Output the (X, Y) coordinate of the center of the cell containing the given text.  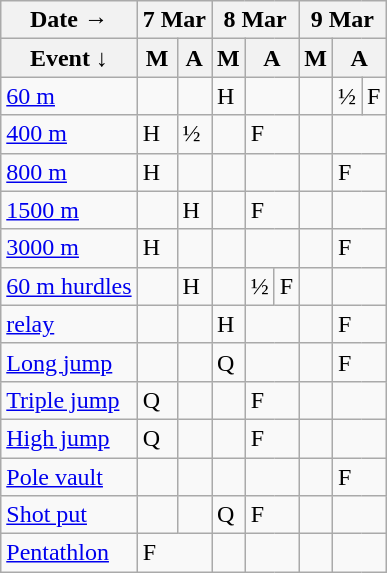
Event ↓ (69, 58)
400 m (69, 134)
Shot put (69, 515)
Triple jump (69, 400)
Pentathlon (69, 553)
8 Mar (256, 20)
Date → (69, 20)
High jump (69, 438)
relay (69, 324)
Pole vault (69, 477)
60 m hurdles (69, 286)
60 m (69, 96)
3000 m (69, 248)
9 Mar (342, 20)
Long jump (69, 362)
800 m (69, 172)
7 Mar (174, 20)
1500 m (69, 210)
